Capture the cell that displays the provided text and extract its [x, y] central coordinate. 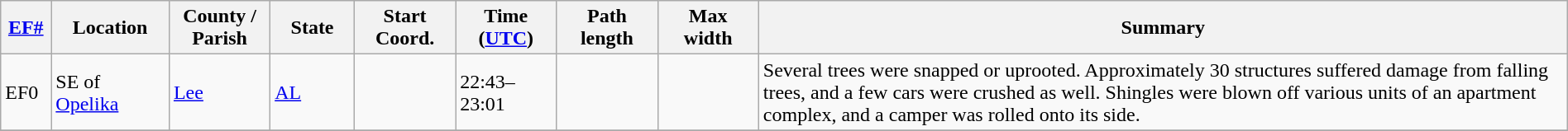
Max width [708, 28]
EF# [26, 28]
County / Parish [219, 28]
Summary [1163, 28]
Time (UTC) [506, 28]
Path length [607, 28]
Location [111, 28]
State [313, 28]
Start Coord. [404, 28]
Lee [219, 92]
SE of Opelika [111, 92]
AL [313, 92]
22:43–23:01 [506, 92]
EF0 [26, 92]
